From the cell containing the given text, extract its center point as (x, y) coordinate. 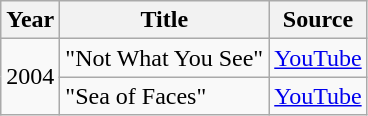
2004 (30, 77)
Title (164, 20)
Year (30, 20)
Source (318, 20)
"Not What You See" (164, 58)
"Sea of Faces" (164, 96)
